From the cell containing the given text, extract its center point as [X, Y] coordinate. 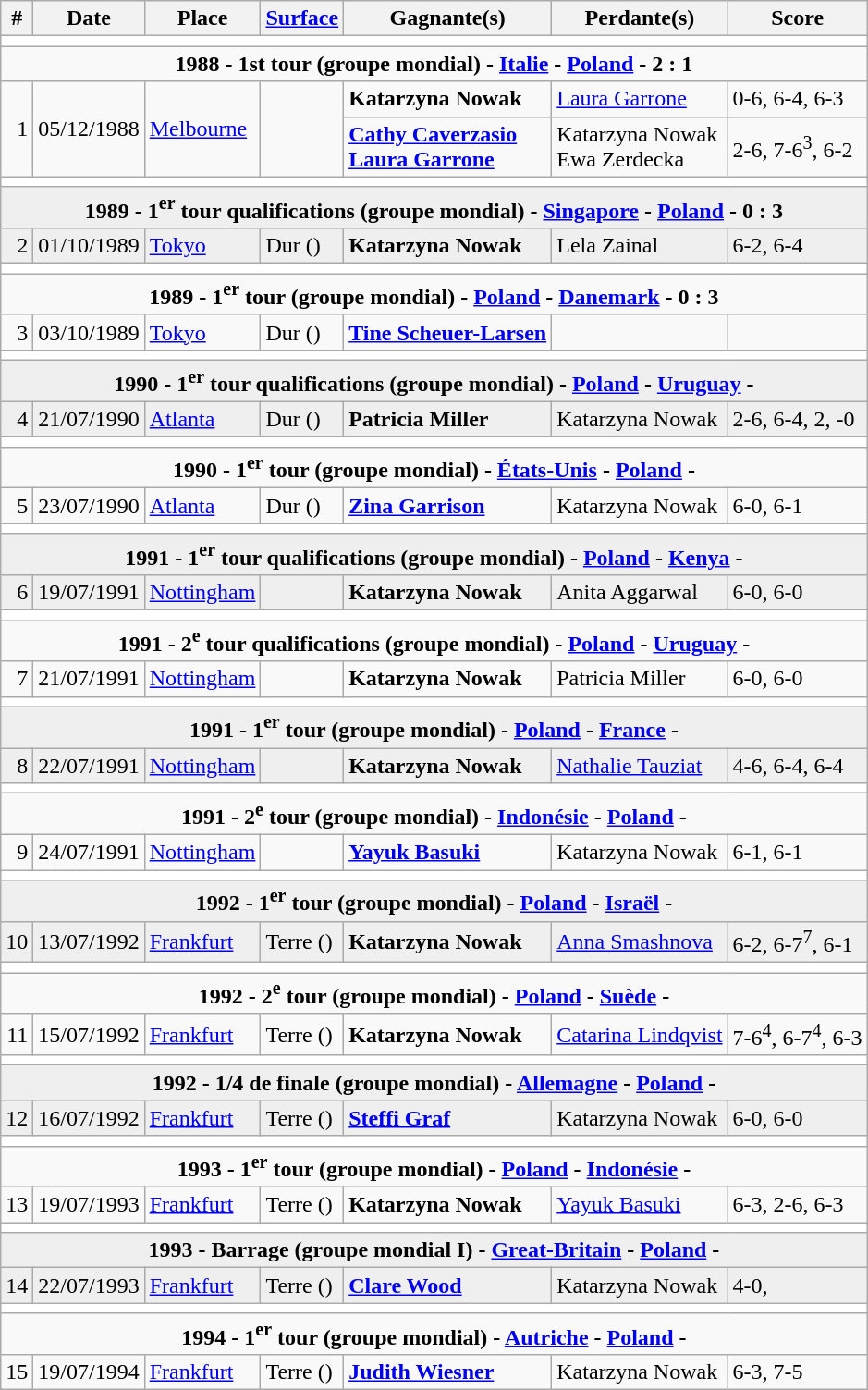
10 [17, 941]
05/12/1988 [89, 129]
2 [17, 246]
6-1, 6-1 [797, 852]
19/07/1994 [89, 1372]
Cathy Caverzasio Laura Garrone [447, 146]
6-3, 7-5 [797, 1372]
Tine Scheuer-Larsen [447, 332]
1988 - 1st tour (groupe mondial) - Italie - Poland - 2 : 1 [434, 64]
12 [17, 1118]
13/07/1992 [89, 941]
6 [17, 592]
Date [89, 18]
7 [17, 679]
1991 - 2e tour (groupe mondial) - Indonésie - Poland - [434, 814]
1991 - 1er tour (groupe mondial) - Poland - France - [434, 727]
7-64, 6-74, 6-3 [797, 1034]
21/07/1991 [89, 679]
# [17, 18]
4-6, 6-4, 6-4 [797, 766]
Catarina Lindqvist [640, 1034]
Judith Wiesner [447, 1372]
Place [202, 18]
1989 - 1er tour (groupe mondial) - Poland - Danemark - 0 : 3 [434, 294]
Melbourne [202, 129]
Gagnante(s) [447, 18]
2-6, 6-4, 2, -0 [797, 419]
16/07/1992 [89, 1118]
21/07/1990 [89, 419]
Steffi Graf [447, 1118]
19/07/1991 [89, 592]
1989 - 1er tour qualifications (groupe mondial) - Singapore - Poland - 0 : 3 [434, 207]
11 [17, 1034]
4-0, [797, 1285]
Nathalie Tauziat [640, 766]
14 [17, 1285]
1994 - 1er tour (groupe mondial) - Autriche - Poland - [434, 1334]
22/07/1991 [89, 766]
1 [17, 129]
1991 - 1er tour qualifications (groupe mondial) - Poland - Kenya - [434, 555]
15/07/1992 [89, 1034]
Laura Garrone [640, 99]
24/07/1991 [89, 852]
6-2, 6-4 [797, 246]
5 [17, 506]
Zina Garrison [447, 506]
Lela Zainal [640, 246]
Clare Wood [447, 1285]
23/07/1990 [89, 506]
Perdante(s) [640, 18]
6-2, 6-77, 6-1 [797, 941]
8 [17, 766]
6-0, 6-1 [797, 506]
03/10/1989 [89, 332]
3 [17, 332]
1992 - 1er tour (groupe mondial) - Poland - Israël - [434, 901]
15 [17, 1372]
22/07/1993 [89, 1285]
Anna Smashnova [640, 941]
1990 - 1er tour qualifications (groupe mondial) - Poland - Uruguay - [434, 381]
2-6, 7-63, 6-2 [797, 146]
Katarzyna Nowak Ewa Zerdecka [640, 146]
4 [17, 419]
01/10/1989 [89, 246]
1993 - 1er tour (groupe mondial) - Poland - Indonésie - [434, 1167]
1993 - Barrage (groupe mondial I) - Great-Britain - Poland - [434, 1250]
9 [17, 852]
1991 - 2e tour qualifications (groupe mondial) - Poland - Uruguay - [434, 642]
13 [17, 1205]
19/07/1993 [89, 1205]
1992 - 2e tour (groupe mondial) - Poland - Suède - [434, 993]
Surface [302, 18]
Score [797, 18]
1990 - 1er tour (groupe mondial) - États-Unis - Poland - [434, 468]
1992 - 1/4 de finale (groupe mondial) - Allemagne - Poland - [434, 1083]
Anita Aggarwal [640, 592]
0-6, 6-4, 6-3 [797, 99]
6-3, 2-6, 6-3 [797, 1205]
